Determine the [x, y] coordinate at the center of the cell enclosing the given text.  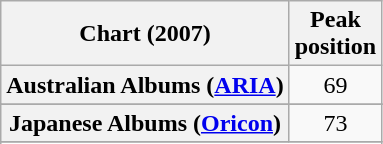
Australian Albums (ARIA) [145, 85]
69 [335, 85]
Japanese Albums (Oricon) [145, 123]
Peakposition [335, 34]
Chart (2007) [145, 34]
73 [335, 123]
